Determine the [X, Y] coordinate at the center of the cell enclosing the given text.  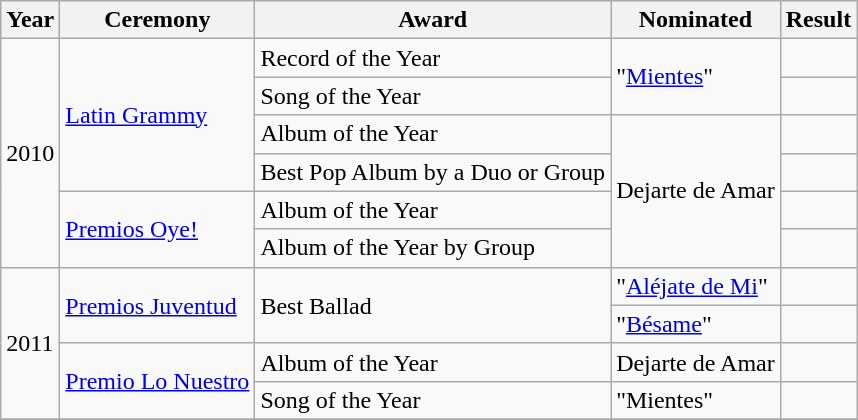
Premios Oye! [158, 229]
Record of the Year [433, 58]
Result [818, 20]
Album of the Year by Group [433, 248]
2010 [30, 153]
Ceremony [158, 20]
Nominated [696, 20]
Award [433, 20]
"Bésame" [696, 324]
Best Ballad [433, 305]
Premio Lo Nuestro [158, 381]
Year [30, 20]
Best Pop Album by a Duo or Group [433, 172]
"Aléjate de Mi" [696, 286]
2011 [30, 343]
Premios Juventud [158, 305]
Latin Grammy [158, 115]
